Pinpoint the cell where the given text exists, returning its [x, y] midpoint coordinate. 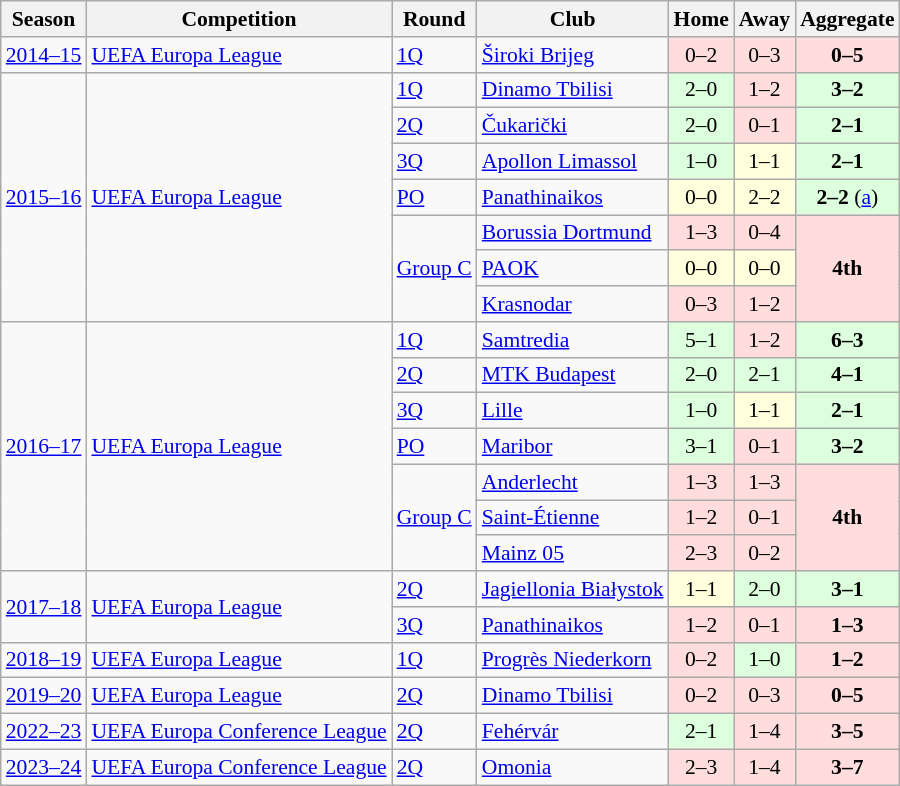
2–2 [764, 197]
Season [44, 19]
Maribor [573, 447]
2023–24 [44, 767]
6–3 [847, 340]
Borussia Dortmund [573, 233]
Anderlecht [573, 482]
Široki Brijeg [573, 55]
5–1 [702, 340]
Čukarički [573, 126]
Mainz 05 [573, 554]
Progrès Niederkorn [573, 660]
Samtredia [573, 340]
Krasnodar [573, 304]
2–2 (a) [847, 197]
Saint-Étienne [573, 518]
2016–17 [44, 446]
Aggregate [847, 19]
Home [702, 19]
MTK Budapest [573, 375]
3–7 [847, 767]
Away [764, 19]
Round [434, 19]
Lille [573, 411]
3–5 [847, 732]
Club [573, 19]
Jagiellonia Białystok [573, 589]
2019–20 [44, 696]
4–1 [847, 375]
0–4 [764, 233]
2015–16 [44, 196]
Competition [238, 19]
Apollon Limassol [573, 162]
2014–15 [44, 55]
2017–18 [44, 606]
2018–19 [44, 660]
2022–23 [44, 732]
PAOK [573, 269]
Omonia [573, 767]
Fehérvár [573, 732]
